Output the [X, Y] coordinate of the center of the cell containing the given text.  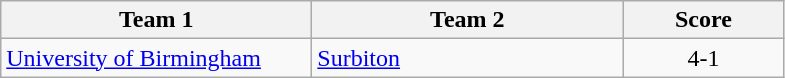
Team 1 [156, 20]
Score [704, 20]
Team 2 [468, 20]
4-1 [704, 58]
Surbiton [468, 58]
University of Birmingham [156, 58]
